Pinpoint the cell where the given text exists, returning its (x, y) midpoint coordinate. 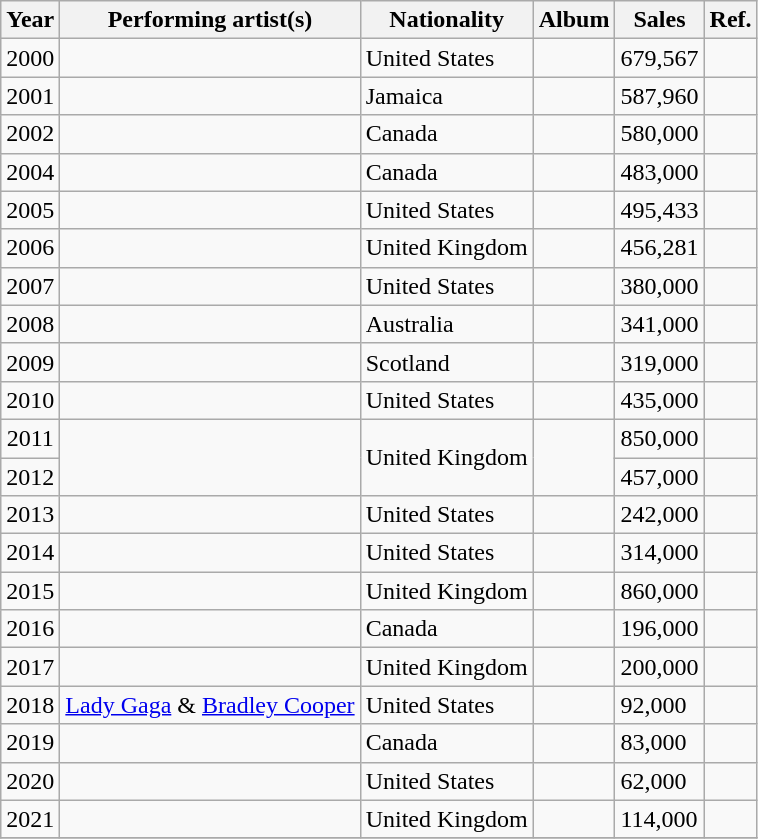
2007 (30, 286)
860,000 (660, 591)
83,000 (660, 743)
Album (574, 20)
Australia (446, 324)
2021 (30, 819)
62,000 (660, 781)
587,960 (660, 96)
114,000 (660, 819)
2005 (30, 210)
2012 (30, 477)
92,000 (660, 705)
Sales (660, 20)
2008 (30, 324)
2001 (30, 96)
196,000 (660, 629)
679,567 (660, 58)
2018 (30, 705)
Ref. (730, 20)
341,000 (660, 324)
2006 (30, 248)
Scotland (446, 362)
2014 (30, 553)
Lady Gaga & Bradley Cooper (210, 705)
850,000 (660, 438)
314,000 (660, 553)
2000 (30, 58)
Nationality (446, 20)
435,000 (660, 400)
2011 (30, 438)
580,000 (660, 134)
242,000 (660, 515)
2019 (30, 743)
2009 (30, 362)
319,000 (660, 362)
380,000 (660, 286)
456,281 (660, 248)
457,000 (660, 477)
2002 (30, 134)
Jamaica (446, 96)
2004 (30, 172)
2010 (30, 400)
483,000 (660, 172)
Year (30, 20)
2016 (30, 629)
2013 (30, 515)
200,000 (660, 667)
2017 (30, 667)
2020 (30, 781)
495,433 (660, 210)
Performing artist(s) (210, 20)
2015 (30, 591)
